For the text-containing cell, return its midpoint in (X, Y) coordinate format. 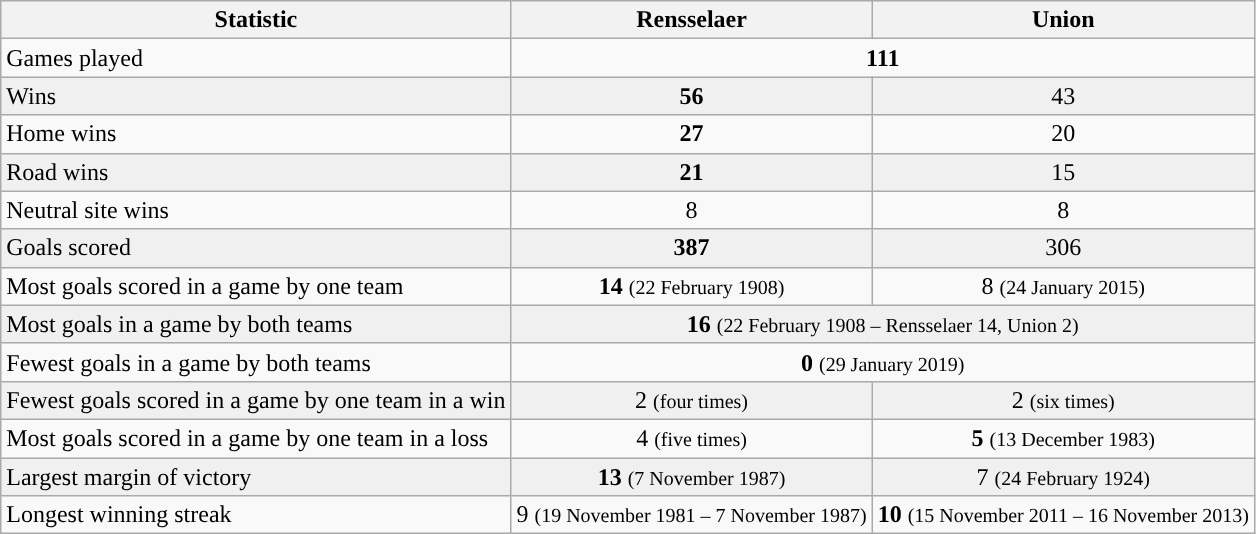
Goals scored (256, 248)
10 (15 November 2011 – 16 November 2013) (1063, 515)
387 (692, 248)
Road wins (256, 172)
Fewest goals scored in a game by one team in a win (256, 400)
8 (24 January 2015) (1063, 286)
Union (1063, 20)
Most goals scored in a game by one team (256, 286)
0 (29 January 2019) (882, 362)
4 (five times) (692, 438)
21 (692, 172)
Rensselaer (692, 20)
5 (13 December 1983) (1063, 438)
13 (7 November 1987) (692, 477)
9 (19 November 1981 – 7 November 1987) (692, 515)
14 (22 February 1908) (692, 286)
7 (24 February 1924) (1063, 477)
16 (22 February 1908 – Rensselaer 14, Union 2) (882, 324)
Home wins (256, 134)
Fewest goals in a game by both teams (256, 362)
111 (882, 58)
Neutral site wins (256, 210)
2 (six times) (1063, 400)
Most goals scored in a game by one team in a loss (256, 438)
Largest margin of victory (256, 477)
27 (692, 134)
15 (1063, 172)
43 (1063, 96)
Statistic (256, 20)
56 (692, 96)
20 (1063, 134)
Games played (256, 58)
Most goals in a game by both teams (256, 324)
306 (1063, 248)
2 (four times) (692, 400)
Wins (256, 96)
Longest winning streak (256, 515)
